For the text-containing cell, return its midpoint in [x, y] coordinate format. 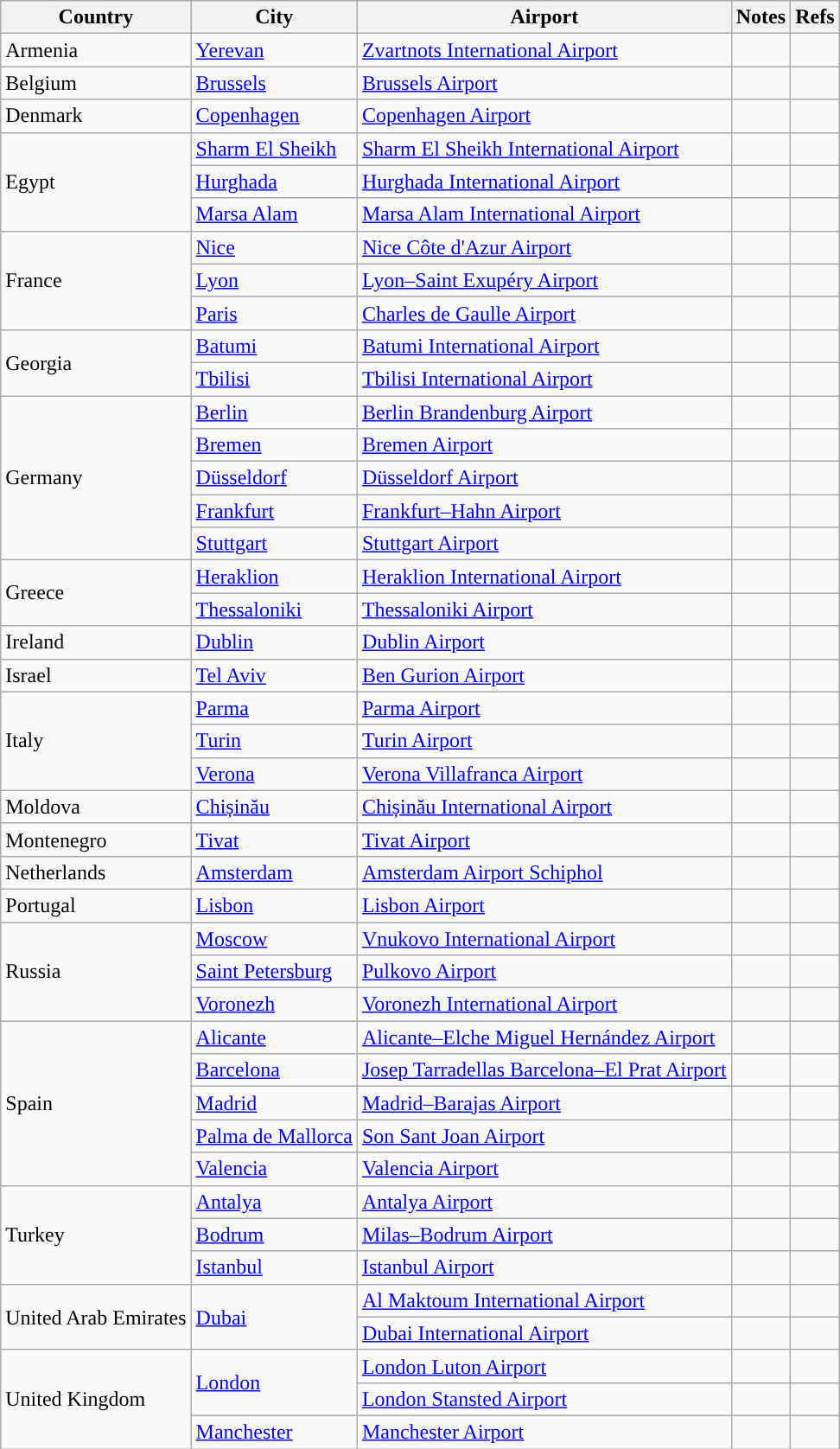
Yerevan [274, 50]
Tivat Airport [544, 839]
Amsterdam [274, 872]
Valencia Airport [544, 1169]
Airport [544, 17]
Bremen Airport [544, 445]
Ireland [96, 642]
Ben Gurion Airport [544, 675]
Brussels [274, 83]
Paris [274, 313]
Düsseldorf Airport [544, 478]
London [274, 1382]
Thessaloniki Airport [544, 610]
Verona Villafranca Airport [544, 774]
Charles de Gaulle Airport [544, 313]
Marsa Alam [274, 214]
Hurghada International Airport [544, 182]
Brussels Airport [544, 83]
Istanbul [274, 1267]
London Luton Airport [544, 1366]
Germany [96, 478]
Saint Petersburg [274, 972]
Tivat [274, 839]
Parma Airport [544, 708]
Lisbon Airport [544, 905]
Nice Côte d'Azur Airport [544, 247]
Nice [274, 247]
Copenhagen [274, 116]
Barcelona [274, 1070]
Voronezh International Airport [544, 1005]
Valencia [274, 1169]
Armenia [96, 50]
Greece [96, 593]
Hurghada [274, 182]
London Stansted Airport [544, 1399]
Turin [274, 741]
Netherlands [96, 872]
Palma de Mallorca [274, 1136]
Voronezh [274, 1005]
Turkey [96, 1235]
Alicante [274, 1037]
Zvartnots International Airport [544, 50]
Country [96, 17]
Spain [96, 1103]
Moscow [274, 938]
Batumi [274, 346]
Thessaloniki [274, 610]
Stuttgart Airport [544, 544]
Lyon–Saint Exupéry Airport [544, 280]
United Kingdom [96, 1399]
Egypt [96, 182]
Georgia [96, 362]
Bodrum [274, 1235]
Parma [274, 708]
Sharm El Sheikh International Airport [544, 149]
Tbilisi International Airport [544, 379]
Pulkovo Airport [544, 972]
Milas–Bodrum Airport [544, 1235]
Belgium [96, 83]
Düsseldorf [274, 478]
Refs [815, 17]
Antalya Airport [544, 1202]
Frankfurt [274, 511]
Lisbon [274, 905]
City [274, 17]
Manchester [274, 1432]
Tel Aviv [274, 675]
Bremen [274, 445]
Tbilisi [274, 379]
Dubai [274, 1317]
Notes [760, 17]
France [96, 280]
Frankfurt–Hahn Airport [544, 511]
Madrid [274, 1103]
United Arab Emirates [96, 1317]
Berlin Brandenburg Airport [544, 412]
Sharm El Sheikh [274, 149]
Madrid–Barajas Airport [544, 1103]
Denmark [96, 116]
Istanbul Airport [544, 1267]
Berlin [274, 412]
Heraklion [274, 577]
Dubai International Airport [544, 1333]
Turin Airport [544, 741]
Amsterdam Airport Schiphol [544, 872]
Lyon [274, 280]
Manchester Airport [544, 1432]
Portugal [96, 905]
Verona [274, 774]
Moldova [96, 807]
Son Sant Joan Airport [544, 1136]
Russia [96, 971]
Marsa Alam International Airport [544, 214]
Dublin Airport [544, 642]
Alicante–Elche Miguel Hernández Airport [544, 1037]
Al Maktoum International Airport [544, 1300]
Montenegro [96, 839]
Vnukovo International Airport [544, 938]
Josep Tarradellas Barcelona–El Prat Airport [544, 1070]
Copenhagen Airport [544, 116]
Heraklion International Airport [544, 577]
Antalya [274, 1202]
Italy [96, 741]
Chișinău International Airport [544, 807]
Batumi International Airport [544, 346]
Stuttgart [274, 544]
Israel [96, 675]
Chișinău [274, 807]
Dublin [274, 642]
